Pinpoint the cell where the given text exists, returning its [x, y] midpoint coordinate. 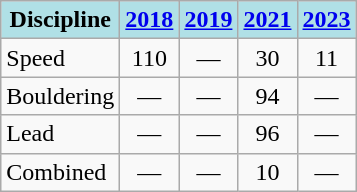
Discipline [60, 20]
2023 [326, 20]
Combined [60, 172]
30 [268, 58]
11 [326, 58]
96 [268, 134]
94 [268, 96]
Speed [60, 58]
2019 [208, 20]
110 [150, 58]
Lead [60, 134]
2018 [150, 20]
10 [268, 172]
2021 [268, 20]
Bouldering [60, 96]
